Find where the given text appears and provide that cell's center as (X, Y) coordinate. 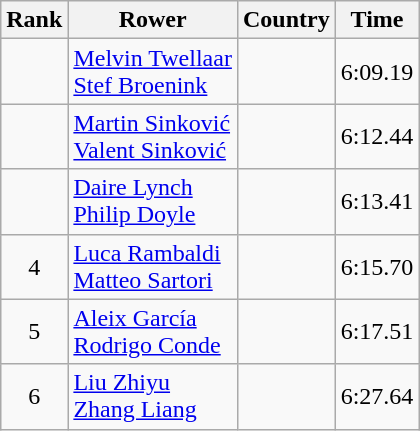
4 (34, 266)
6:27.64 (377, 396)
6:15.70 (377, 266)
Melvin TwellaarStef Broenink (153, 72)
Aleix GarcíaRodrigo Conde (153, 332)
Martin SinkovićValent Sinković (153, 136)
Time (377, 20)
6:09.19 (377, 72)
6:12.44 (377, 136)
6:17.51 (377, 332)
Liu ZhiyuZhang Liang (153, 396)
5 (34, 332)
6 (34, 396)
6:13.41 (377, 202)
Rank (34, 20)
Luca RambaldiMatteo Sartori (153, 266)
Daire LynchPhilip Doyle (153, 202)
Rower (153, 20)
Country (286, 20)
